Find where the given text appears and provide that cell's center as [x, y] coordinate. 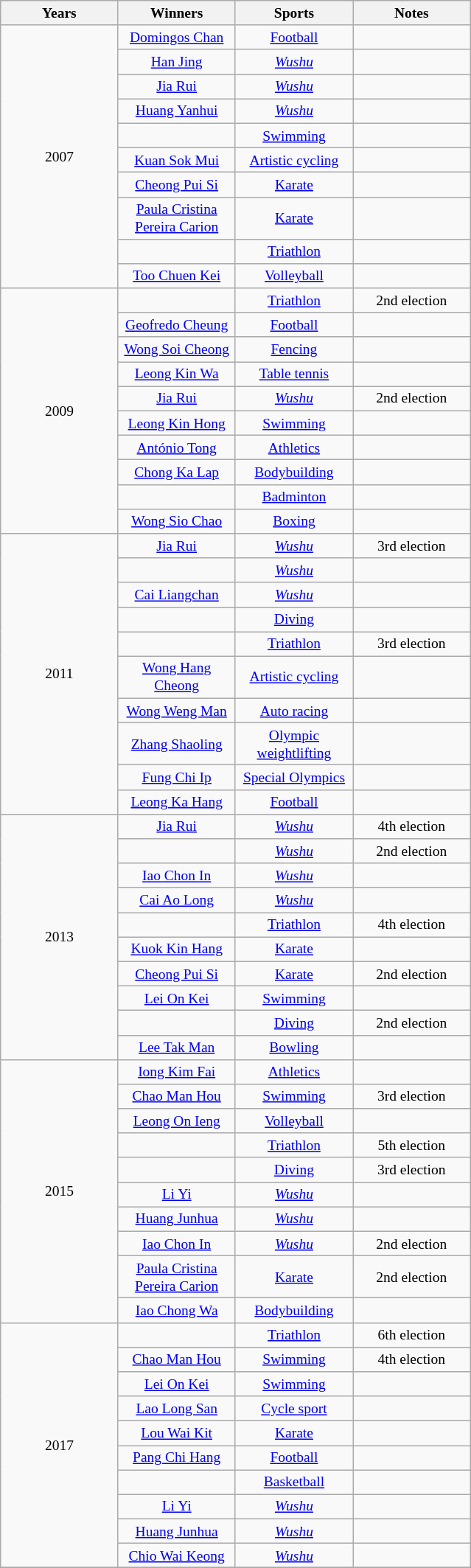
Geofredo Cheung [177, 324]
2017 [59, 1445]
Pang Chi Hang [177, 1457]
Cai Liangchan [177, 594]
Kuok Kin Hang [177, 949]
Han Jing [177, 62]
Lao Long San [177, 1408]
Notes [411, 13]
2013 [59, 936]
Bowling [293, 1047]
Sports [293, 13]
Kuan Sok Mui [177, 159]
2015 [59, 1191]
Iong Kim Fai [177, 1072]
Leong Kin Wa [177, 374]
Fencing [293, 349]
Wong Weng Man [177, 711]
2009 [59, 411]
Leong Ka Hang [177, 802]
Wong Soi Cheong [177, 349]
Years [59, 13]
Auto racing [293, 711]
Cai Ao Long [177, 899]
Huang Yanhui [177, 111]
Boxing [293, 520]
6th election [411, 1334]
Lee Tak Man [177, 1047]
Cycle sport [293, 1408]
Badminton [293, 497]
Chong Ka Lap [177, 472]
Special Olympics [293, 777]
Too Chuen Kei [177, 276]
António Tong [177, 448]
Table tennis [293, 374]
Wong Sio Chao [177, 520]
Leong Kin Hong [177, 423]
2007 [59, 156]
Wong Hang Cheong [177, 677]
Winners [177, 13]
5th election [411, 1146]
Iao Chong Wa [177, 1311]
2011 [59, 674]
Fung Chi Ip [177, 777]
Olympic weightlifting [293, 745]
Lou Wai Kit [177, 1433]
Basketball [293, 1482]
Chio Wai Keong [177, 1555]
Zhang Shaoling [177, 745]
Domingos Chan [177, 37]
Leong On Ieng [177, 1121]
